Find where the given text appears and provide that cell's center as [X, Y] coordinate. 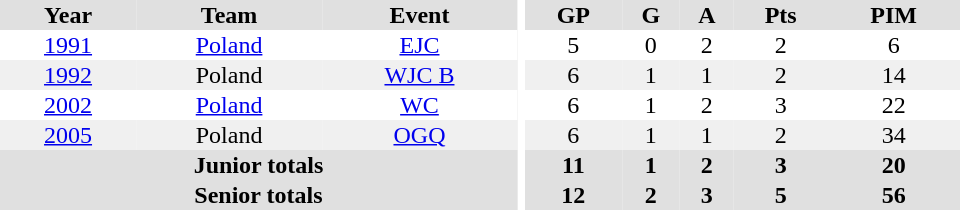
EJC [420, 45]
Year [68, 15]
12 [574, 195]
WJC B [420, 75]
22 [894, 105]
GP [574, 15]
2002 [68, 105]
A [707, 15]
Pts [780, 15]
PIM [894, 15]
Junior totals [258, 165]
1992 [68, 75]
2005 [68, 135]
1991 [68, 45]
Senior totals [258, 195]
0 [651, 45]
OGQ [420, 135]
34 [894, 135]
Team [229, 15]
20 [894, 165]
G [651, 15]
WC [420, 105]
14 [894, 75]
Event [420, 15]
56 [894, 195]
11 [574, 165]
